Return the [x, y] coordinate for the center point of the cell that contains the specified text.  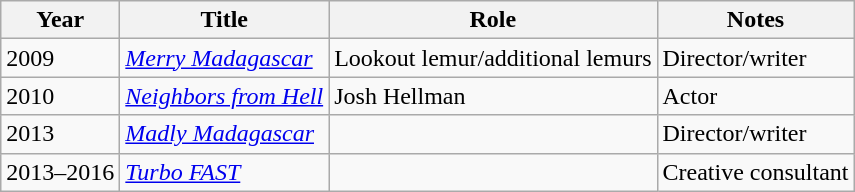
Role [493, 20]
2010 [60, 96]
Creative consultant [756, 172]
Merry Madagascar [224, 58]
Madly Madagascar [224, 134]
Neighbors from Hell [224, 96]
Title [224, 20]
Year [60, 20]
Notes [756, 20]
2009 [60, 58]
Turbo FAST [224, 172]
2013 [60, 134]
Josh Hellman [493, 96]
Actor [756, 96]
2013–2016 [60, 172]
Lookout lemur/additional lemurs [493, 58]
